Find where the given text appears and provide that cell's center as [x, y] coordinate. 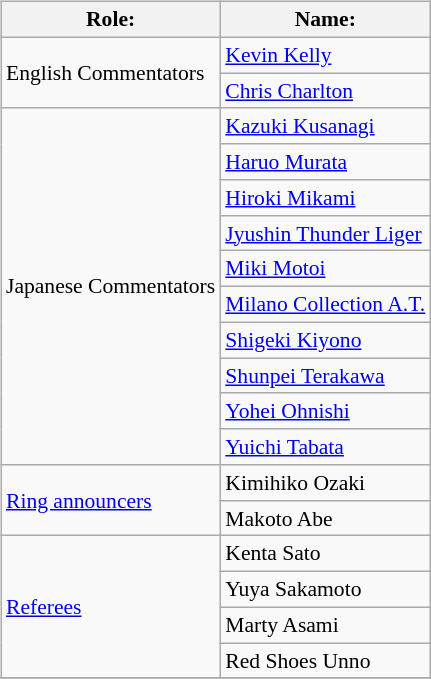
Kenta Sato [325, 554]
Shunpei Terakawa [325, 376]
Makoto Abe [325, 518]
Yohei Ohnishi [325, 411]
Jyushin Thunder Liger [325, 233]
Yuya Sakamoto [325, 590]
Shigeki Kiyono [325, 340]
Kimihiko Ozaki [325, 483]
Miki Motoi [325, 269]
Japanese Commentators [110, 286]
Marty Asami [325, 625]
Ring announcers [110, 500]
Role: [110, 20]
Name: [325, 20]
Haruo Murata [325, 162]
Chris Charlton [325, 91]
Milano Collection A.T. [325, 305]
Referees [110, 607]
Red Shoes Unno [325, 661]
Hiroki Mikami [325, 198]
Kazuki Kusanagi [325, 126]
Kevin Kelly [325, 55]
English Commentators [110, 72]
Yuichi Tabata [325, 447]
